Capture the cell that displays the provided text and extract its [X, Y] central coordinate. 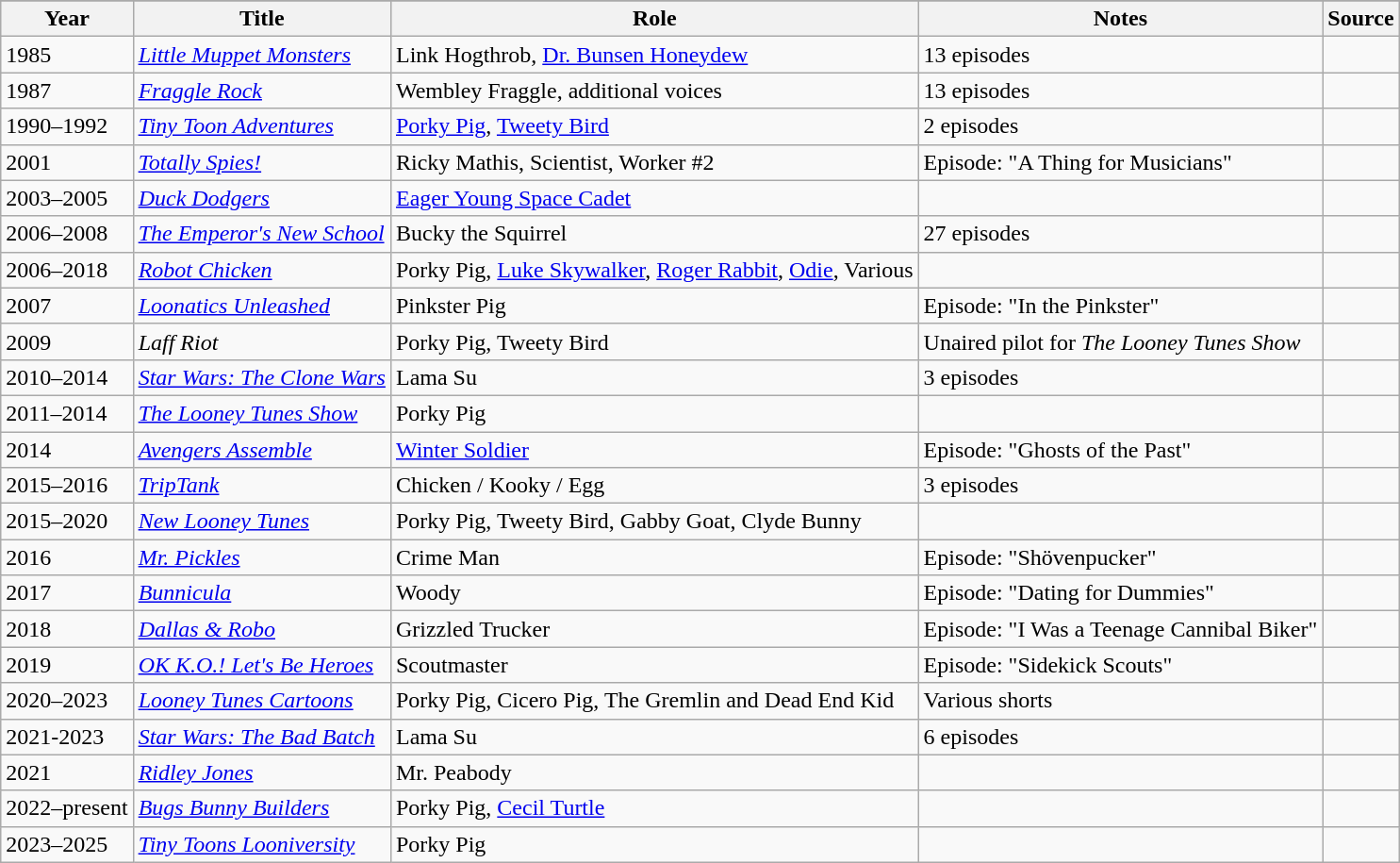
New Looney Tunes [262, 522]
Wembley Fraggle, additional voices [654, 91]
OK K.O.! Let's Be Heroes [262, 665]
The Emperor's New School [262, 234]
Scoutmaster [654, 665]
Unaired pilot for The Looney Tunes Show [1120, 341]
Grizzled Trucker [654, 629]
1990–1992 [67, 126]
1987 [67, 91]
Pinkster Pig [654, 306]
Porky Pig, Cicero Pig, The Gremlin and Dead End Kid [654, 701]
Totally Spies! [262, 162]
Ricky Mathis, Scientist, Worker #2 [654, 162]
Notes [1120, 19]
2015–2020 [67, 522]
1985 [67, 55]
2015–2016 [67, 486]
2022–present [67, 808]
Year [67, 19]
Crime Man [654, 557]
Mr. Peabody [654, 772]
2019 [67, 665]
Role [654, 19]
Ridley Jones [262, 772]
2021-2023 [67, 737]
Episode: "I Was a Teenage Cannibal Biker" [1120, 629]
2014 [67, 450]
Bugs Bunny Builders [262, 808]
Duck Dodgers [262, 198]
Fraggle Rock [262, 91]
Porky Pig, Luke Skywalker, Roger Rabbit, Odie, Various [654, 270]
Various shorts [1120, 701]
2018 [67, 629]
2011–2014 [67, 413]
2009 [67, 341]
Woody [654, 593]
2017 [67, 593]
Title [262, 19]
Episode: "A Thing for Musicians" [1120, 162]
Tiny Toon Adventures [262, 126]
2006–2008 [67, 234]
Winter Soldier [654, 450]
Episode: "In the Pinkster" [1120, 306]
Source [1361, 19]
2010–2014 [67, 377]
Episode: "Sidekick Scouts" [1120, 665]
Porky Pig, Tweety Bird, Gabby Goat, Clyde Bunny [654, 522]
2001 [67, 162]
2007 [67, 306]
2016 [67, 557]
Eager Young Space Cadet [654, 198]
Porky Pig, Cecil Turtle [654, 808]
Chicken / Kooky / Egg [654, 486]
Bunnicula [262, 593]
Dallas & Robo [262, 629]
Star Wars: The Clone Wars [262, 377]
27 episodes [1120, 234]
Little Muppet Monsters [262, 55]
Mr. Pickles [262, 557]
Avengers Assemble [262, 450]
Episode: "Ghosts of the Past" [1120, 450]
Loonatics Unleashed [262, 306]
2023–2025 [67, 844]
2021 [67, 772]
Episode: "Dating for Dummies" [1120, 593]
2003–2005 [67, 198]
Looney Tunes Cartoons [262, 701]
Episode: "Shövenpucker" [1120, 557]
2 episodes [1120, 126]
Bucky the Squirrel [654, 234]
Robot Chicken [262, 270]
2020–2023 [67, 701]
Tiny Toons Looniversity [262, 844]
6 episodes [1120, 737]
Star Wars: The Bad Batch [262, 737]
The Looney Tunes Show [262, 413]
2006–2018 [67, 270]
Link Hogthrob, Dr. Bunsen Honeydew [654, 55]
Laff Riot [262, 341]
TripTank [262, 486]
